Locate the cell with the specified text and output its (x, y) center coordinate. 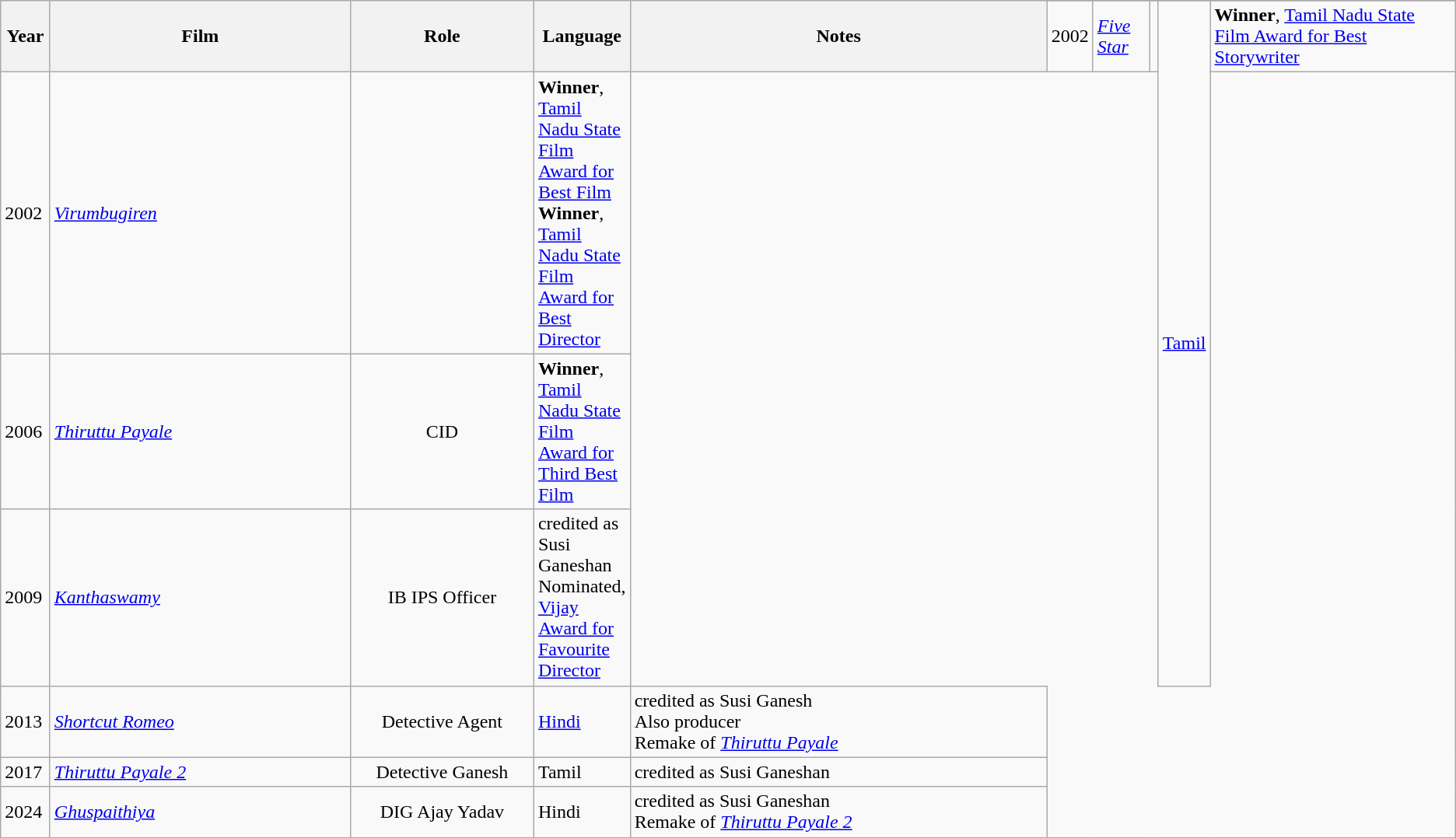
2017 (26, 772)
credited as Susi GaneshAlso producerRemake of Thiruttu Payale (838, 721)
Detective Ganesh (442, 772)
Year (26, 37)
Role (442, 37)
Thiruttu Payale (200, 431)
Winner, Tamil Nadu State Film Award for Best Storywriter (1333, 37)
Winner, Tamil Nadu State Film Award for Best FilmWinner, Tamil Nadu State Film Award for Best Director (582, 213)
IB IPS Officer (442, 597)
Winner, Tamil Nadu State Film Award for Third Best Film (582, 431)
credited as Susi GaneshanRemake of Thiruttu Payale 2 (838, 812)
CID (442, 431)
Virumbugiren (200, 213)
2006 (26, 431)
2013 (26, 721)
Language (582, 37)
2009 (26, 597)
Five Star (1122, 37)
Notes (838, 37)
credited as Susi Ganeshan (838, 772)
2024 (26, 812)
Shortcut Romeo (200, 721)
Thiruttu Payale 2 (200, 772)
Detective Agent (442, 721)
Film (200, 37)
Kanthaswamy (200, 597)
credited as Susi GaneshanNominated, Vijay Award for Favourite Director (582, 597)
DIG Ajay Yadav (442, 812)
Ghuspaithiya (200, 812)
